From the cell containing the given text, extract its center point as (X, Y) coordinate. 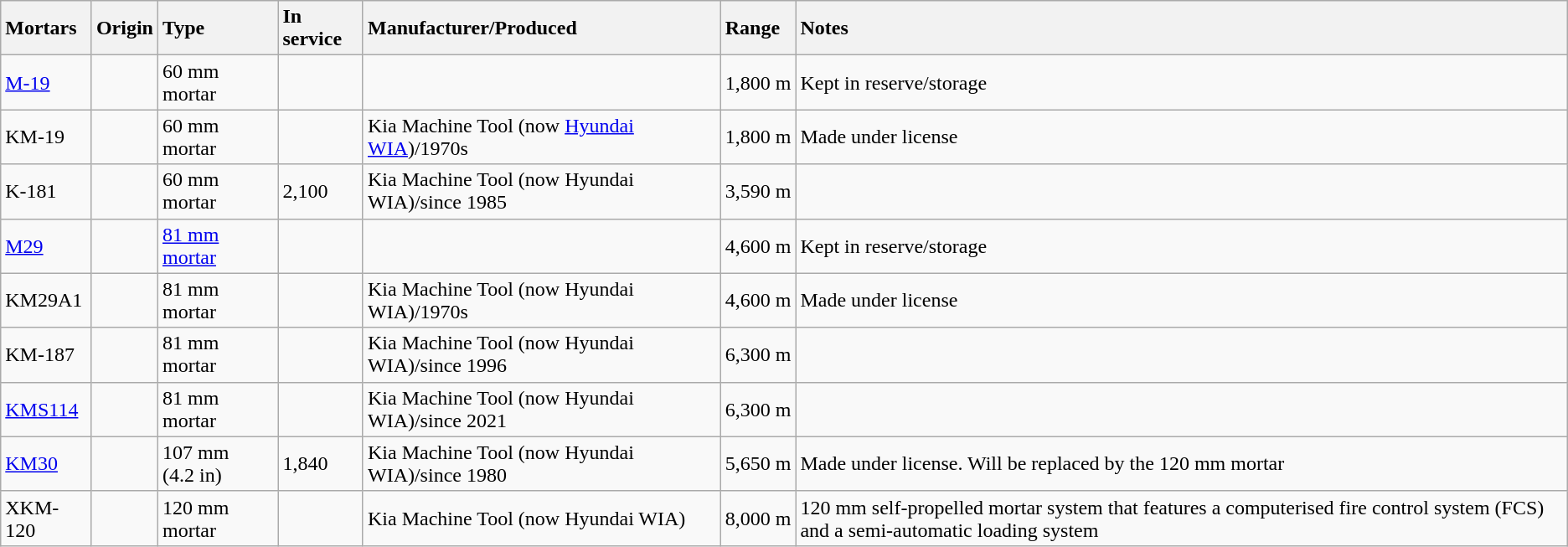
M29 (47, 246)
Kia Machine Tool (now Hyundai WIA)/since 1980 (541, 464)
Type (218, 28)
Kia Machine Tool (now Hyundai WIA)/since 1985 (541, 191)
1,840 (321, 464)
In service (321, 28)
107 mm (4.2 in) (218, 464)
KM29A1 (47, 300)
3,590 m (758, 191)
KM-187 (47, 355)
5,650 m (758, 464)
K-181 (47, 191)
KM-19 (47, 137)
KMS114 (47, 409)
Kia Machine Tool (now Hyundai WIA) (541, 518)
Range (758, 28)
8,000 m (758, 518)
M-19 (47, 82)
XKM-120 (47, 518)
Manufacturer/Produced (541, 28)
Notes (1181, 28)
Origin (124, 28)
2,100 (321, 191)
Mortars (47, 28)
KM30 (47, 464)
120 mm self-propelled mortar system that features a computerised fire control system (FCS) and a semi-automatic loading system (1181, 518)
Made under license. Will be replaced by the 120 mm mortar (1181, 464)
Kia Machine Tool (now Hyundai WIA)/since 2021 (541, 409)
Kia Machine Tool (now Hyundai WIA)/since 1996 (541, 355)
120 mm mortar (218, 518)
